Pinpoint the cell where the given text exists, returning its [x, y] midpoint coordinate. 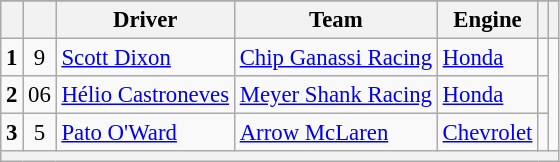
Chevrolet [487, 133]
9 [40, 58]
Scott Dixon [145, 58]
Driver [145, 20]
Hélio Castroneves [145, 95]
Arrow McLaren [336, 133]
2 [12, 95]
Engine [487, 20]
3 [12, 133]
Chip Ganassi Racing [336, 58]
1 [12, 58]
5 [40, 133]
06 [40, 95]
Pato O'Ward [145, 133]
Team [336, 20]
Meyer Shank Racing [336, 95]
